Identify which cell holds the provided text, then report its [x, y] central coordinate. 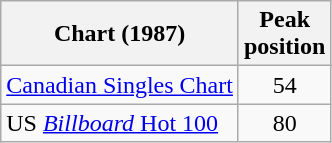
80 [284, 123]
Peakposition [284, 34]
US Billboard Hot 100 [120, 123]
54 [284, 85]
Canadian Singles Chart [120, 85]
Chart (1987) [120, 34]
